For the text-containing cell, return its midpoint in (x, y) coordinate format. 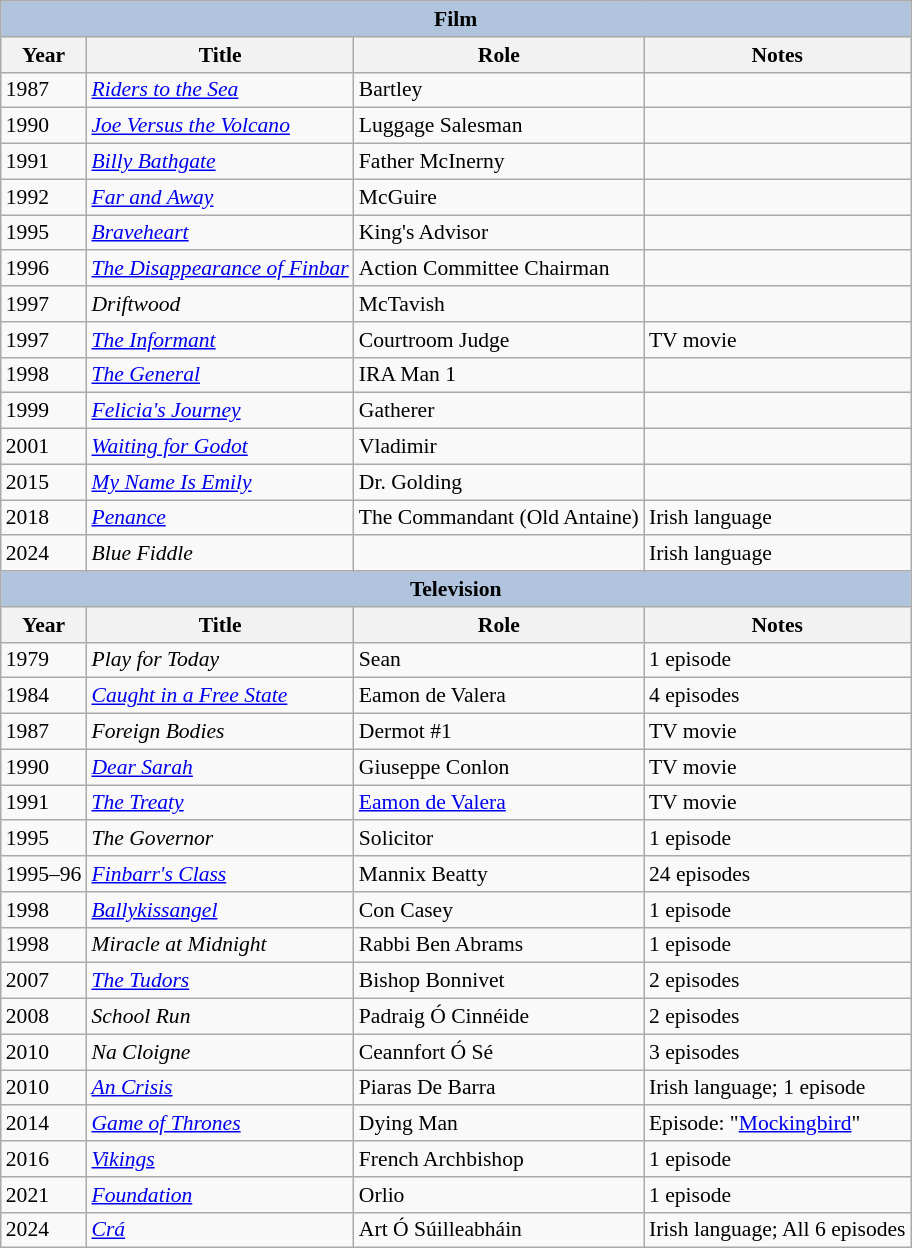
Dear Sarah (220, 767)
Braveheart (220, 233)
Dr. Golding (499, 482)
School Run (220, 1017)
Ballykissangel (220, 910)
4 episodes (778, 696)
King's Advisor (499, 233)
The General (220, 375)
Dying Man (499, 1124)
Bishop Bonnivet (499, 981)
Courtroom Judge (499, 340)
The Treaty (220, 803)
1992 (44, 197)
Foundation (220, 1195)
Orlio (499, 1195)
The Disappearance of Finbar (220, 269)
An Crisis (220, 1088)
1995–96 (44, 874)
2014 (44, 1124)
Game of Thrones (220, 1124)
Waiting for Godot (220, 447)
Sean (499, 660)
Mannix Beatty (499, 874)
The Informant (220, 340)
Far and Away (220, 197)
Piaras De Barra (499, 1088)
Caught in a Free State (220, 696)
Billy Bathgate (220, 162)
Gatherer (499, 411)
Irish language; 1 episode (778, 1088)
Blue Fiddle (220, 554)
Bartley (499, 90)
Ceannfort Ó Sé (499, 1052)
Episode: "Mockingbird" (778, 1124)
Film (456, 19)
Rabbi Ben Abrams (499, 945)
Dermot #1 (499, 732)
2008 (44, 1017)
Padraig Ó Cinnéide (499, 1017)
IRA Man 1 (499, 375)
Art Ó Súilleabháin (499, 1230)
2018 (44, 518)
1999 (44, 411)
Joe Versus the Volcano (220, 126)
Solicitor (499, 839)
2001 (44, 447)
Miracle at Midnight (220, 945)
McTavish (499, 304)
Luggage Salesman (499, 126)
Television (456, 589)
Giuseppe Conlon (499, 767)
French Archbishop (499, 1159)
Con Casey (499, 910)
Finbarr's Class (220, 874)
2016 (44, 1159)
Irish language; All 6 episodes (778, 1230)
The Tudors (220, 981)
Action Committee Chairman (499, 269)
The Governor (220, 839)
1984 (44, 696)
2015 (44, 482)
Driftwood (220, 304)
Vladimir (499, 447)
1979 (44, 660)
Felicia's Journey (220, 411)
Penance (220, 518)
Foreign Bodies (220, 732)
Riders to the Sea (220, 90)
The Commandant (Old Antaine) (499, 518)
1996 (44, 269)
Vikings (220, 1159)
My Name Is Emily (220, 482)
Play for Today (220, 660)
Na Cloigne (220, 1052)
2021 (44, 1195)
McGuire (499, 197)
Father McInerny (499, 162)
Crá (220, 1230)
3 episodes (778, 1052)
2007 (44, 981)
24 episodes (778, 874)
